Search for the cell housing the specified text and yield its (X, Y) center coordinate. 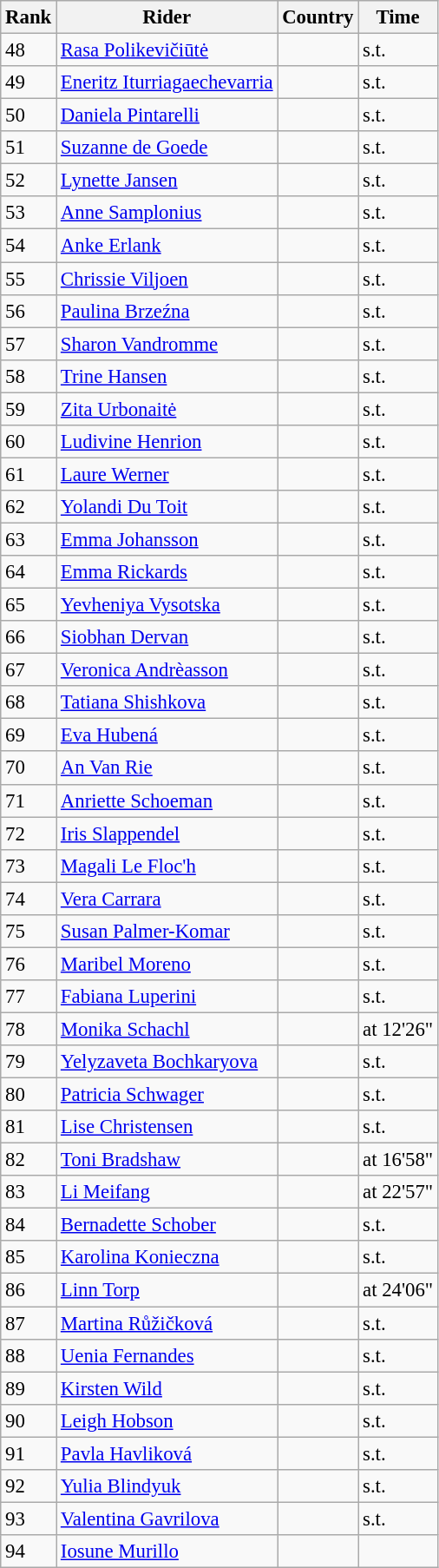
Country (318, 17)
67 (29, 670)
Karolina Konieczna (167, 1258)
90 (29, 1420)
at 22'57" (398, 1192)
65 (29, 605)
54 (29, 246)
52 (29, 181)
72 (29, 833)
64 (29, 572)
Rasa Polikevičiūtė (167, 50)
Siobhan Dervan (167, 637)
An Van Rie (167, 768)
59 (29, 409)
48 (29, 50)
56 (29, 311)
Eneritz Iturriagaechevarria (167, 82)
73 (29, 866)
89 (29, 1388)
74 (29, 899)
83 (29, 1192)
61 (29, 474)
Iosune Murillo (167, 1552)
Paulina Brzeźna (167, 311)
76 (29, 964)
81 (29, 1127)
Zita Urbonaitė (167, 409)
at 12'26" (398, 1029)
78 (29, 1029)
55 (29, 279)
Anriette Schoeman (167, 800)
Eva Hubená (167, 735)
86 (29, 1290)
Chrissie Viljoen (167, 279)
Magali Le Floc'h (167, 866)
Kirsten Wild (167, 1388)
77 (29, 997)
Tatiana Shishkova (167, 702)
Lise Christensen (167, 1127)
79 (29, 1062)
Toni Bradshaw (167, 1160)
Martina Růžičková (167, 1323)
Rider (167, 17)
Lynette Jansen (167, 181)
Trine Hansen (167, 376)
87 (29, 1323)
Emma Johansson (167, 539)
Suzanne de Goede (167, 148)
Susan Palmer-Komar (167, 932)
57 (29, 344)
50 (29, 115)
Yolandi Du Toit (167, 507)
Yulia Blindyuk (167, 1486)
Valentina Gavrilova (167, 1519)
51 (29, 148)
Ludivine Henrion (167, 442)
Vera Carrara (167, 899)
84 (29, 1225)
Yevheniya Vysotska (167, 605)
69 (29, 735)
92 (29, 1486)
Veronica Andrèasson (167, 670)
88 (29, 1355)
Emma Rickards (167, 572)
Li Meifang (167, 1192)
Sharon Vandromme (167, 344)
Anke Erlank (167, 246)
Time (398, 17)
93 (29, 1519)
75 (29, 932)
82 (29, 1160)
94 (29, 1552)
Linn Torp (167, 1290)
91 (29, 1453)
Bernadette Schober (167, 1225)
Laure Werner (167, 474)
71 (29, 800)
Monika Schachl (167, 1029)
62 (29, 507)
Fabiana Luperini (167, 997)
Uenia Fernandes (167, 1355)
Rank (29, 17)
60 (29, 442)
at 16'58" (398, 1160)
49 (29, 82)
63 (29, 539)
Maribel Moreno (167, 964)
70 (29, 768)
at 24'06" (398, 1290)
Leigh Hobson (167, 1420)
53 (29, 213)
Iris Slappendel (167, 833)
68 (29, 702)
85 (29, 1258)
Yelyzaveta Bochkaryova (167, 1062)
Daniela Pintarelli (167, 115)
Pavla Havliková (167, 1453)
66 (29, 637)
Patricia Schwager (167, 1095)
58 (29, 376)
80 (29, 1095)
Anne Samplonius (167, 213)
